Identify which cell holds the provided text, then report its (x, y) central coordinate. 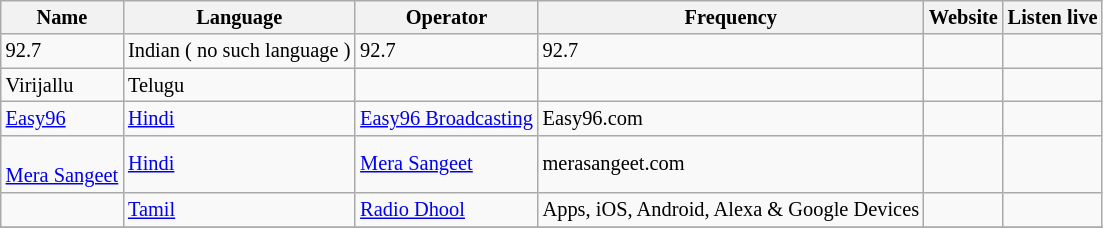
Operator (446, 17)
Virijallu (62, 85)
Indian ( no such language ) (239, 51)
Apps, iOS, Android, Alexa & Google Devices (731, 210)
Listen live (1053, 17)
merasangeet.com (731, 164)
Easy96 (62, 118)
Website (964, 17)
Telugu (239, 85)
Easy96 Broadcasting (446, 118)
Tamil (239, 210)
Radio Dhool (446, 210)
Language (239, 17)
Easy96.com (731, 118)
Frequency (731, 17)
Name (62, 17)
